For the text-containing cell, return its midpoint in [X, Y] coordinate format. 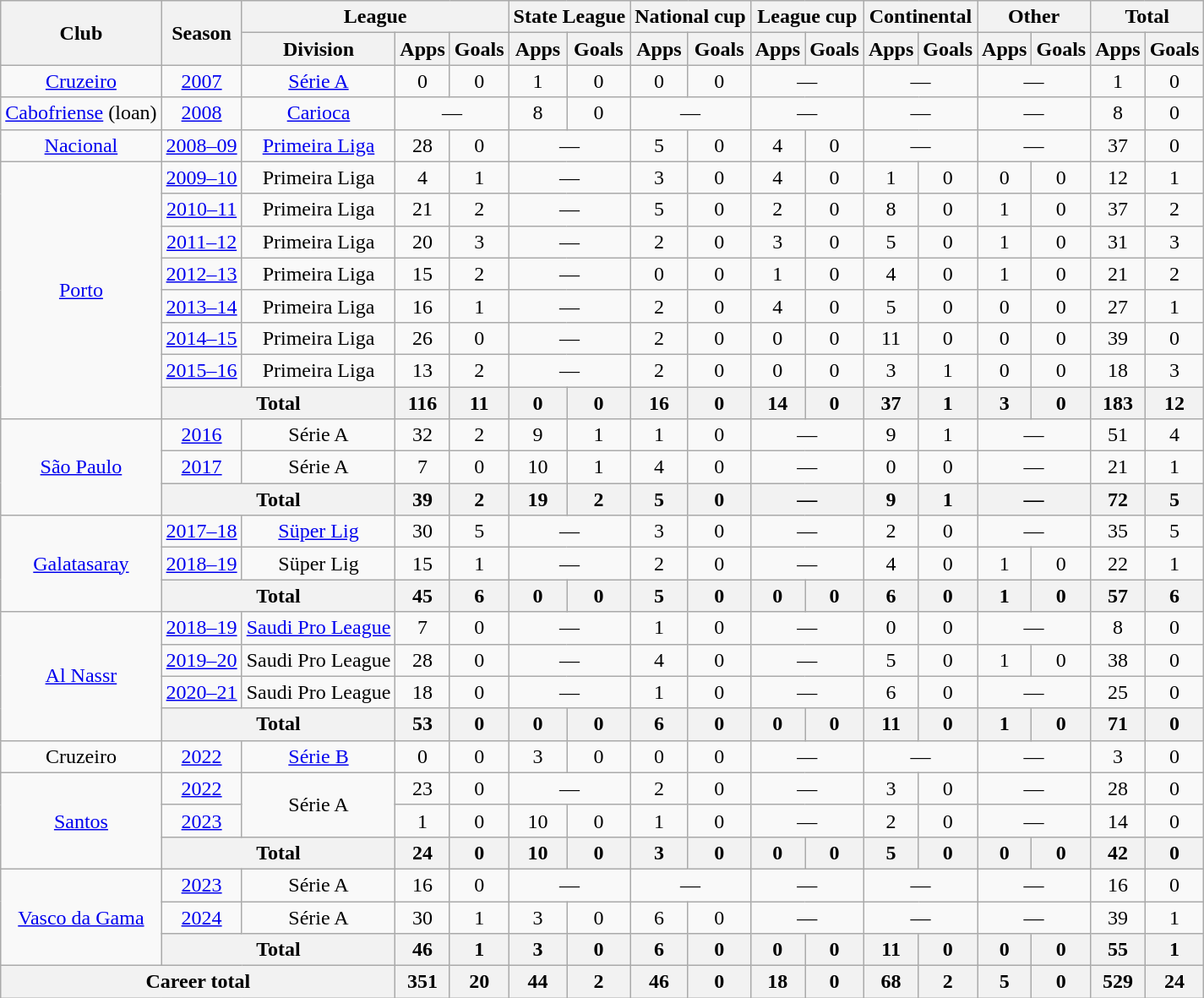
Division [319, 49]
2017–18 [201, 532]
44 [537, 982]
19 [537, 499]
2020–21 [201, 692]
Porto [81, 290]
2015–16 [201, 370]
League [375, 17]
2013–14 [201, 306]
57 [1118, 596]
Galatasaray [81, 564]
55 [1118, 950]
2016 [201, 435]
Santos [81, 821]
68 [891, 982]
38 [1118, 660]
183 [1118, 403]
2024 [201, 917]
Carioca [319, 113]
42 [1118, 853]
Série B [319, 756]
Nacional [81, 145]
13 [422, 370]
2019–20 [201, 660]
116 [422, 403]
23 [422, 788]
2008–09 [201, 145]
26 [422, 338]
45 [422, 596]
Vasco da Gama [81, 917]
71 [1118, 724]
Al Nassr [81, 676]
22 [1118, 564]
2010–11 [201, 210]
72 [1118, 499]
2007 [201, 81]
2012–13 [201, 274]
32 [422, 435]
51 [1118, 435]
53 [422, 724]
2017 [201, 467]
35 [1118, 532]
2011–12 [201, 242]
National cup [690, 17]
Continental [920, 17]
Other [1034, 17]
2014–15 [201, 338]
351 [422, 982]
State League [569, 17]
2008 [201, 113]
2009–10 [201, 177]
31 [1118, 242]
Club [81, 33]
27 [1118, 306]
529 [1118, 982]
Cabofriense (loan) [81, 113]
São Paulo [81, 467]
League cup [807, 17]
Career total [198, 982]
25 [1118, 692]
Season [201, 33]
